Identify which cell holds the provided text, then report its (X, Y) central coordinate. 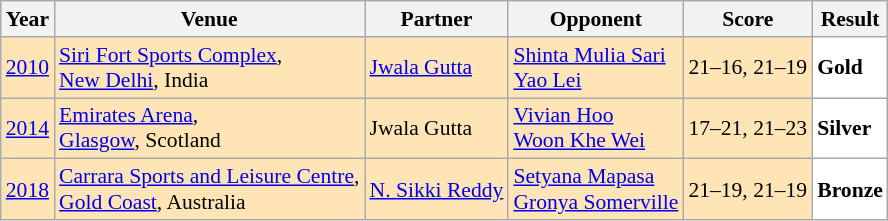
17–21, 21–23 (748, 128)
2018 (28, 190)
Siri Fort Sports Complex,New Delhi, India (209, 68)
Vivian Hoo Woon Khe Wei (596, 128)
Partner (436, 19)
Silver (850, 128)
2010 (28, 68)
Opponent (596, 19)
Emirates Arena,Glasgow, Scotland (209, 128)
21–16, 21–19 (748, 68)
Shinta Mulia Sari Yao Lei (596, 68)
Result (850, 19)
Carrara Sports and Leisure Centre,Gold Coast, Australia (209, 190)
Score (748, 19)
N. Sikki Reddy (436, 190)
Setyana Mapasa Gronya Somerville (596, 190)
Venue (209, 19)
Bronze (850, 190)
Year (28, 19)
2014 (28, 128)
Gold (850, 68)
21–19, 21–19 (748, 190)
